Detect which cell encompasses the target text, then output its (x, y) center coordinate. 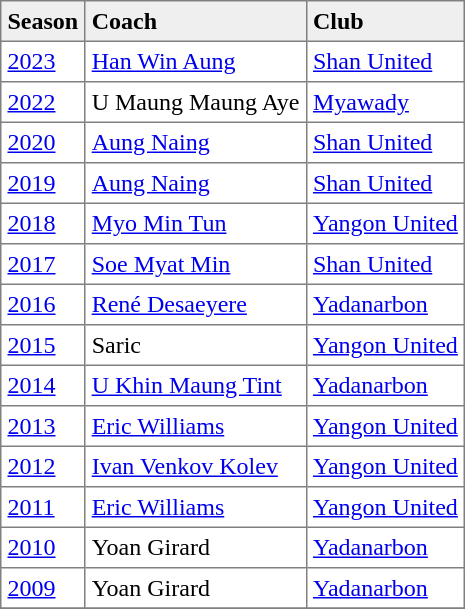
2017 (43, 264)
Myawady (385, 102)
Han Win Aung (196, 61)
2023 (43, 61)
U Khin Maung Tint (196, 385)
2022 (43, 102)
Myo Min Tun (196, 223)
Season (43, 21)
2014 (43, 385)
2015 (43, 345)
René Desaeyere (196, 304)
Coach (196, 21)
Saric (196, 345)
Club (385, 21)
2019 (43, 183)
2011 (43, 507)
2012 (43, 466)
2013 (43, 426)
2016 (43, 304)
2018 (43, 223)
U Maung Maung Aye (196, 102)
2010 (43, 547)
Ivan Venkov Kolev (196, 466)
2009 (43, 588)
Soe Myat Min (196, 264)
2020 (43, 142)
